Locate the cell with the specified text and output its [X, Y] center coordinate. 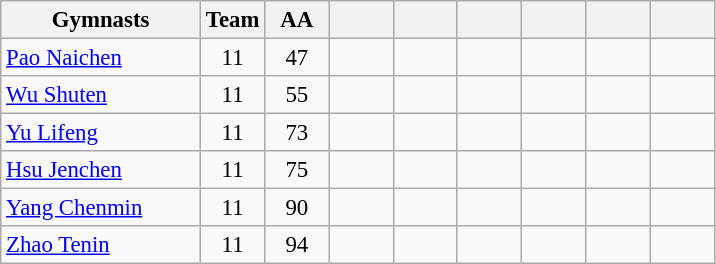
Wu Shuten [101, 95]
90 [297, 208]
AA [297, 20]
Zhao Tenin [101, 245]
47 [297, 58]
75 [297, 170]
Pao Naichen [101, 58]
55 [297, 95]
94 [297, 245]
73 [297, 133]
Yang Chenmin [101, 208]
Yu Lifeng [101, 133]
Gymnasts [101, 20]
Hsu Jenchen [101, 170]
Team [232, 20]
